Determine the [x, y] coordinate at the center of the cell enclosing the given text.  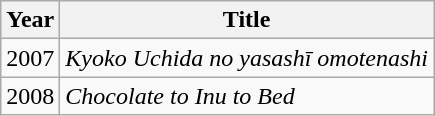
Chocolate to Inu to Bed [247, 96]
Title [247, 20]
2007 [30, 58]
Kyoko Uchida no yasashī omotenashi [247, 58]
2008 [30, 96]
Year [30, 20]
